Provide the (X, Y) coordinate of the cell's center where the given text is located.  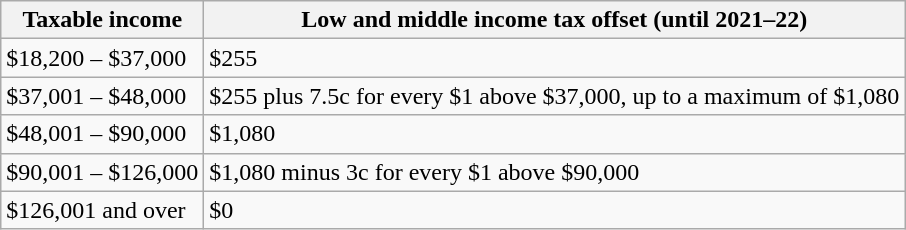
$18,200 – $37,000 (102, 58)
Taxable income (102, 20)
$90,001 – $126,000 (102, 172)
$255 plus 7.5c for every $1 above $37,000, up to a maximum of $1,080 (554, 96)
Low and middle income tax offset (until 2021–22) (554, 20)
$48,001 – $90,000 (102, 134)
$126,001 and over (102, 210)
$1,080 minus 3c for every $1 above $90,000 (554, 172)
$0 (554, 210)
$1,080 (554, 134)
$255 (554, 58)
$37,001 – $48,000 (102, 96)
